Provide the [x, y] coordinate of the cell's center where the given text is located.  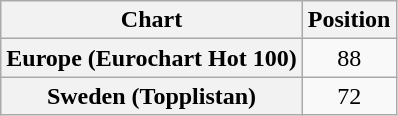
72 [349, 96]
Chart [152, 20]
Europe (Eurochart Hot 100) [152, 58]
Position [349, 20]
88 [349, 58]
Sweden (Topplistan) [152, 96]
